Scan for the cell matching the given text and deliver its (X, Y) coordinate at center. 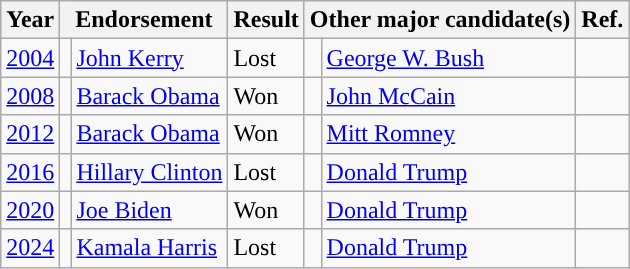
2024 (30, 248)
George W. Bush (448, 58)
2008 (30, 96)
John McCain (448, 96)
John Kerry (150, 58)
Endorsement (144, 20)
Other major candidate(s) (440, 20)
2020 (30, 210)
Ref. (602, 20)
2004 (30, 58)
Hillary Clinton (150, 172)
2012 (30, 134)
Result (266, 20)
2016 (30, 172)
Joe Biden (150, 210)
Mitt Romney (448, 134)
Year (30, 20)
Kamala Harris (150, 248)
